Identify which cell holds the provided text, then report its [x, y] central coordinate. 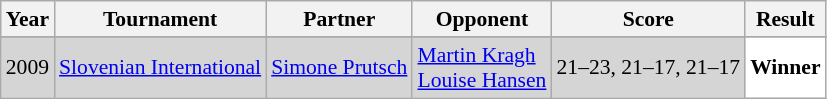
Year [28, 19]
21–23, 21–17, 21–17 [648, 68]
Tournament [160, 19]
2009 [28, 68]
Winner [786, 68]
Result [786, 19]
Martin Kragh Louise Hansen [482, 68]
Slovenian International [160, 68]
Opponent [482, 19]
Score [648, 19]
Partner [339, 19]
Simone Prutsch [339, 68]
